Determine the [x, y] coordinate at the center of the cell enclosing the given text.  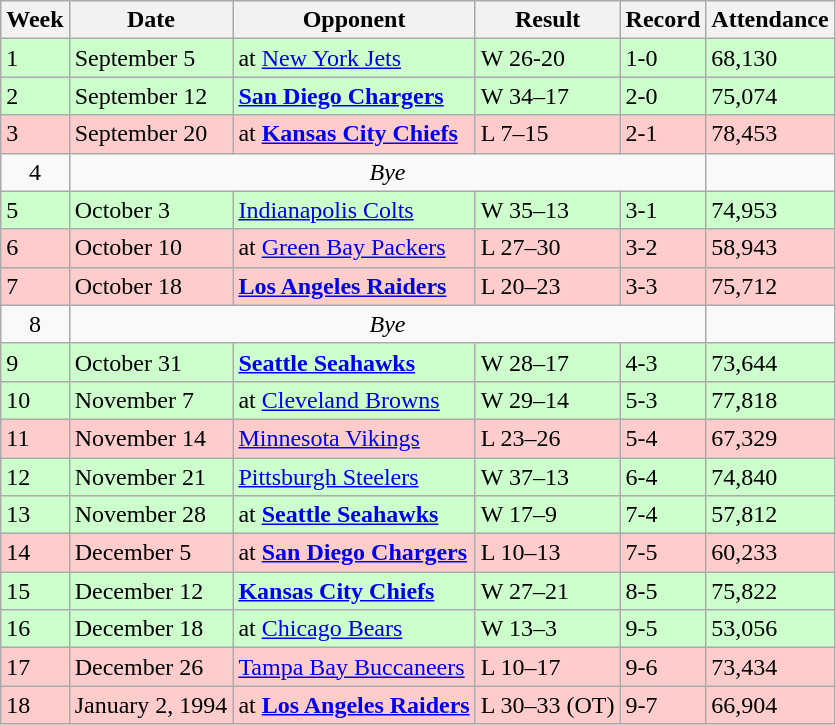
Week [35, 20]
L 20–23 [548, 286]
January 2, 1994 [151, 705]
53,056 [770, 629]
14 [35, 553]
November 14 [151, 438]
16 [35, 629]
San Diego Chargers [354, 96]
W 37–13 [548, 477]
17 [35, 667]
13 [35, 515]
77,818 [770, 400]
October 18 [151, 286]
December 5 [151, 553]
67,329 [770, 438]
November 7 [151, 400]
3 [35, 134]
September 5 [151, 58]
W 13–3 [548, 629]
3-1 [663, 210]
W 35–13 [548, 210]
at Los Angeles Raiders [354, 705]
57,812 [770, 515]
75,822 [770, 591]
3-2 [663, 248]
at Seattle Seahawks [354, 515]
8 [35, 324]
October 3 [151, 210]
2-1 [663, 134]
7-4 [663, 515]
68,130 [770, 58]
73,434 [770, 667]
Indianapolis Colts [354, 210]
8-5 [663, 591]
at New York Jets [354, 58]
September 20 [151, 134]
at Cleveland Browns [354, 400]
6-4 [663, 477]
Date [151, 20]
9 [35, 362]
Kansas City Chiefs [354, 591]
Pittsburgh Steelers [354, 477]
W 34–17 [548, 96]
9-6 [663, 667]
W 29–14 [548, 400]
Opponent [354, 20]
11 [35, 438]
Record [663, 20]
Tampa Bay Buccaneers [354, 667]
2 [35, 96]
60,233 [770, 553]
November 21 [151, 477]
3-3 [663, 286]
9-5 [663, 629]
L 30–33 (OT) [548, 705]
15 [35, 591]
October 31 [151, 362]
12 [35, 477]
at Chicago Bears [354, 629]
9-7 [663, 705]
7 [35, 286]
4-3 [663, 362]
Los Angeles Raiders [354, 286]
November 28 [151, 515]
December 26 [151, 667]
5 [35, 210]
Result [548, 20]
L 27–30 [548, 248]
75,074 [770, 96]
Minnesota Vikings [354, 438]
7-5 [663, 553]
September 12 [151, 96]
L 10–17 [548, 667]
W 28–17 [548, 362]
58,943 [770, 248]
74,840 [770, 477]
1 [35, 58]
10 [35, 400]
66,904 [770, 705]
6 [35, 248]
5-3 [663, 400]
October 10 [151, 248]
Attendance [770, 20]
W 17–9 [548, 515]
L 23–26 [548, 438]
at Kansas City Chiefs [354, 134]
18 [35, 705]
78,453 [770, 134]
L 7–15 [548, 134]
5-4 [663, 438]
Seattle Seahawks [354, 362]
December 12 [151, 591]
W 27–21 [548, 591]
73,644 [770, 362]
1-0 [663, 58]
4 [35, 172]
W 26-20 [548, 58]
74,953 [770, 210]
at San Diego Chargers [354, 553]
at Green Bay Packers [354, 248]
L 10–13 [548, 553]
75,712 [770, 286]
2-0 [663, 96]
December 18 [151, 629]
